Scan for the cell matching the given text and deliver its [X, Y] coordinate at center. 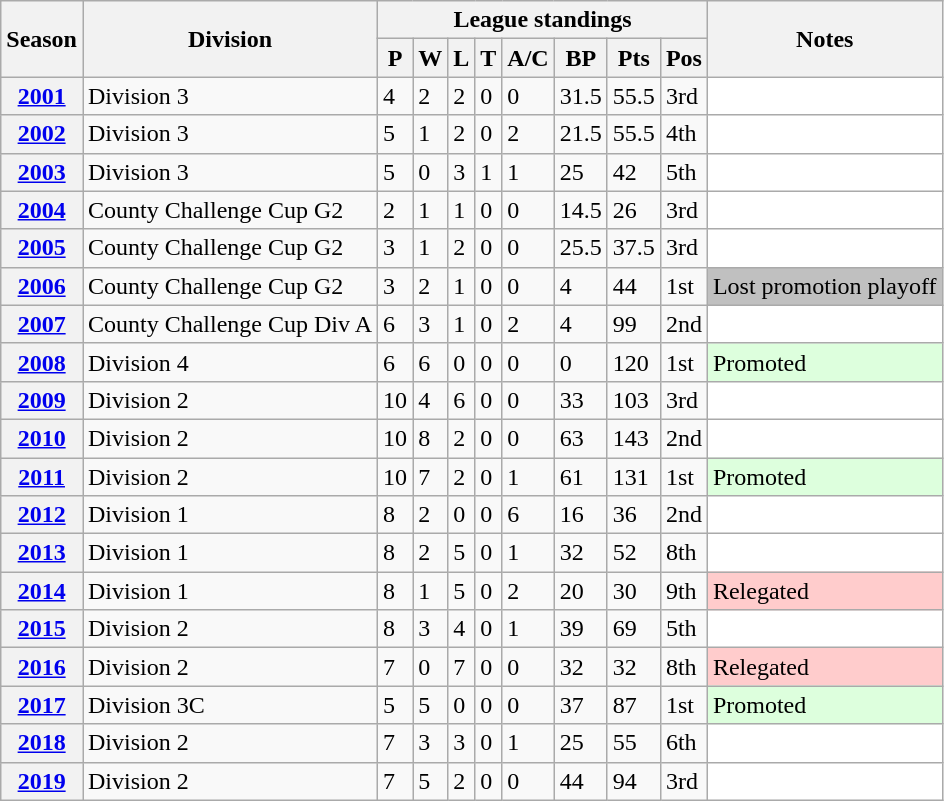
36 [634, 515]
63 [580, 438]
Division [230, 39]
Lost promotion playoff [824, 286]
9th [684, 591]
2018 [42, 743]
99 [634, 324]
2010 [42, 438]
2017 [42, 705]
33 [580, 400]
Division 3C [230, 705]
Pts [634, 58]
69 [634, 629]
2016 [42, 667]
2007 [42, 324]
31.5 [580, 96]
143 [634, 438]
52 [634, 553]
2019 [42, 781]
W [430, 58]
16 [580, 515]
2005 [42, 248]
2008 [42, 362]
L [462, 58]
Season [42, 39]
120 [634, 362]
2014 [42, 591]
Pos [684, 58]
2013 [42, 553]
2001 [42, 96]
BP [580, 58]
37 [580, 705]
131 [634, 477]
T [488, 58]
2015 [42, 629]
2003 [42, 172]
A/C [528, 58]
20 [580, 591]
2009 [42, 400]
87 [634, 705]
County Challenge Cup Div A [230, 324]
25.5 [580, 248]
61 [580, 477]
6th [684, 743]
21.5 [580, 134]
Division 4 [230, 362]
Notes [824, 39]
2004 [42, 210]
103 [634, 400]
P [396, 58]
26 [634, 210]
2002 [42, 134]
League standings [543, 20]
2011 [42, 477]
94 [634, 781]
55 [634, 743]
39 [580, 629]
42 [634, 172]
37.5 [634, 248]
14.5 [580, 210]
4th [684, 134]
30 [634, 591]
2012 [42, 515]
2006 [42, 286]
